Search for the cell housing the specified text and yield its (X, Y) center coordinate. 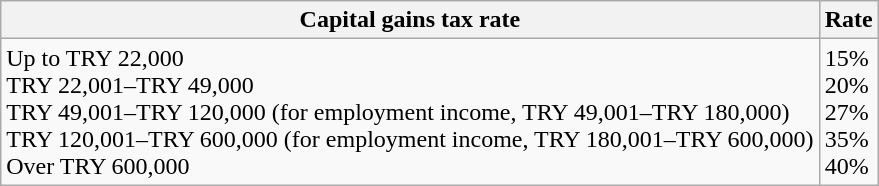
Capital gains tax rate (410, 20)
Rate (848, 20)
15%20%27%35%40% (848, 112)
